Return (X, Y) of the center of cell containing provided text 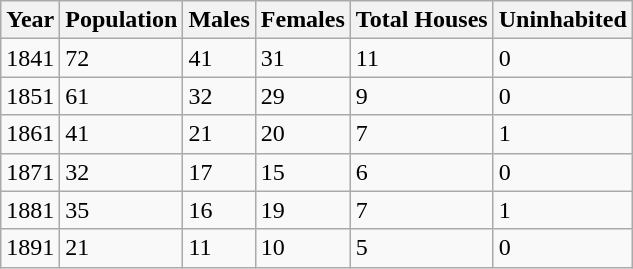
Year (30, 20)
17 (219, 172)
1851 (30, 96)
1881 (30, 210)
20 (302, 134)
31 (302, 58)
Uninhabited (562, 20)
72 (122, 58)
Females (302, 20)
10 (302, 248)
1841 (30, 58)
29 (302, 96)
6 (422, 172)
16 (219, 210)
1861 (30, 134)
19 (302, 210)
15 (302, 172)
61 (122, 96)
1891 (30, 248)
Population (122, 20)
9 (422, 96)
Total Houses (422, 20)
1871 (30, 172)
5 (422, 248)
Males (219, 20)
35 (122, 210)
